Capture the cell that displays the provided text and extract its (X, Y) central coordinate. 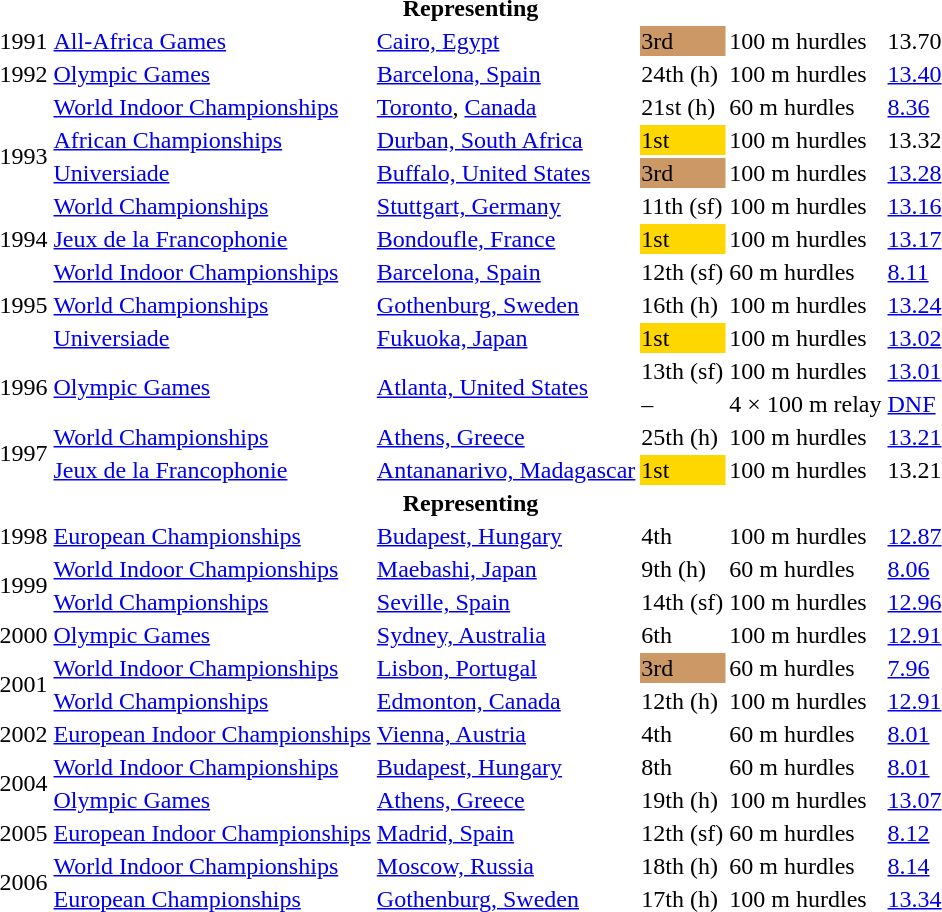
Madrid, Spain (506, 833)
Durban, South Africa (506, 140)
6th (682, 635)
Bondoufle, France (506, 239)
9th (h) (682, 569)
Moscow, Russia (506, 866)
Maebashi, Japan (506, 569)
Atlanta, United States (506, 388)
4 × 100 m relay (806, 404)
12th (h) (682, 701)
– (682, 404)
Edmonton, Canada (506, 701)
18th (h) (682, 866)
Cairo, Egypt (506, 41)
Seville, Spain (506, 602)
16th (h) (682, 305)
21st (h) (682, 107)
11th (sf) (682, 206)
Vienna, Austria (506, 734)
14th (sf) (682, 602)
Toronto, Canada (506, 107)
19th (h) (682, 800)
Gothenburg, Sweden (506, 305)
All-Africa Games (212, 41)
Lisbon, Portugal (506, 668)
8th (682, 767)
13th (sf) (682, 371)
Buffalo, United States (506, 173)
Fukuoka, Japan (506, 338)
African Championships (212, 140)
Antananarivo, Madagascar (506, 470)
25th (h) (682, 437)
Sydney, Australia (506, 635)
European Championships (212, 536)
Stuttgart, Germany (506, 206)
24th (h) (682, 74)
